Find where the given text appears and provide that cell's center as [X, Y] coordinate. 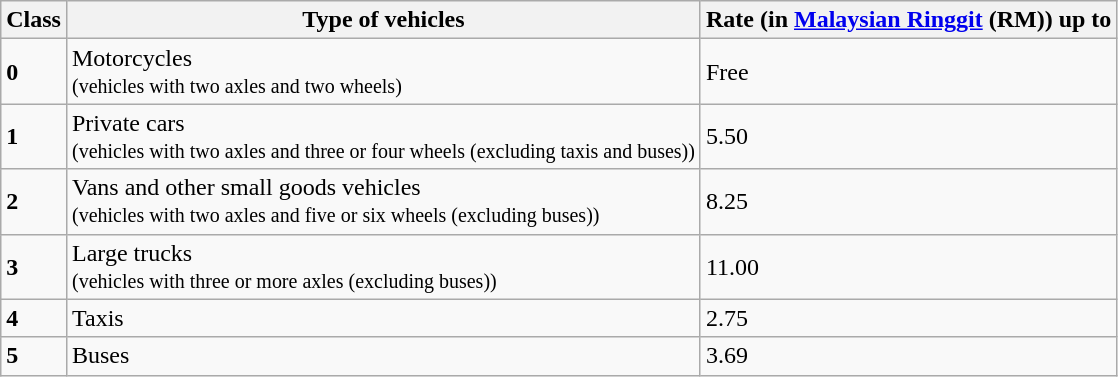
Class [34, 20]
0 [34, 72]
Rate (in Malaysian Ringgit (RM)) up to [908, 20]
3.69 [908, 356]
Vans and other small goods vehicles(vehicles with two axles and five or six wheels (excluding buses)) [383, 202]
Motorcycles(vehicles with two axles and two wheels) [383, 72]
Buses [383, 356]
Free [908, 72]
4 [34, 318]
8.25 [908, 202]
5 [34, 356]
5.50 [908, 136]
1 [34, 136]
2 [34, 202]
Taxis [383, 318]
3 [34, 266]
Type of vehicles [383, 20]
Private cars(vehicles with two axles and three or four wheels (excluding taxis and buses)) [383, 136]
11.00 [908, 266]
Large trucks(vehicles with three or more axles (excluding buses)) [383, 266]
2.75 [908, 318]
